Locate the cell with the specified text and output its [x, y] center coordinate. 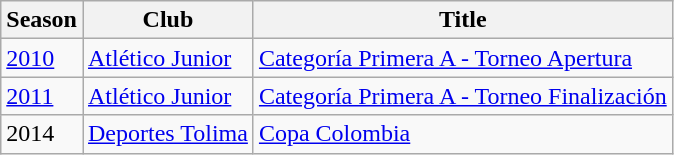
2010 [42, 58]
Categoría Primera A - Torneo Finalización [462, 96]
Categoría Primera A - Torneo Apertura [462, 58]
Club [168, 20]
2011 [42, 96]
Deportes Tolima [168, 134]
Season [42, 20]
Copa Colombia [462, 134]
2014 [42, 134]
Title [462, 20]
